Return [x, y] of the center of cell containing provided text 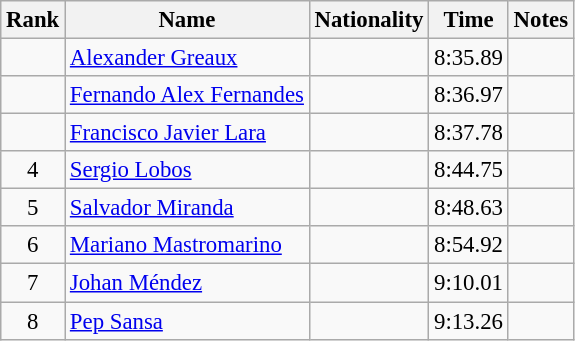
8:36.97 [469, 95]
4 [33, 170]
8:35.89 [469, 58]
8 [33, 321]
7 [33, 283]
6 [33, 245]
Salvador Miranda [188, 208]
Notes [540, 20]
8:48.63 [469, 208]
Johan Méndez [188, 283]
5 [33, 208]
8:54.92 [469, 245]
Sergio Lobos [188, 170]
Pep Sansa [188, 321]
Alexander Greaux [188, 58]
Name [188, 20]
Mariano Mastromarino [188, 245]
9:13.26 [469, 321]
Nationality [368, 20]
9:10.01 [469, 283]
Francisco Javier Lara [188, 133]
Time [469, 20]
8:44.75 [469, 170]
Rank [33, 20]
Fernando Alex Fernandes [188, 95]
8:37.78 [469, 133]
